Return the (x, y) coordinate for the center point of the cell that contains the specified text.  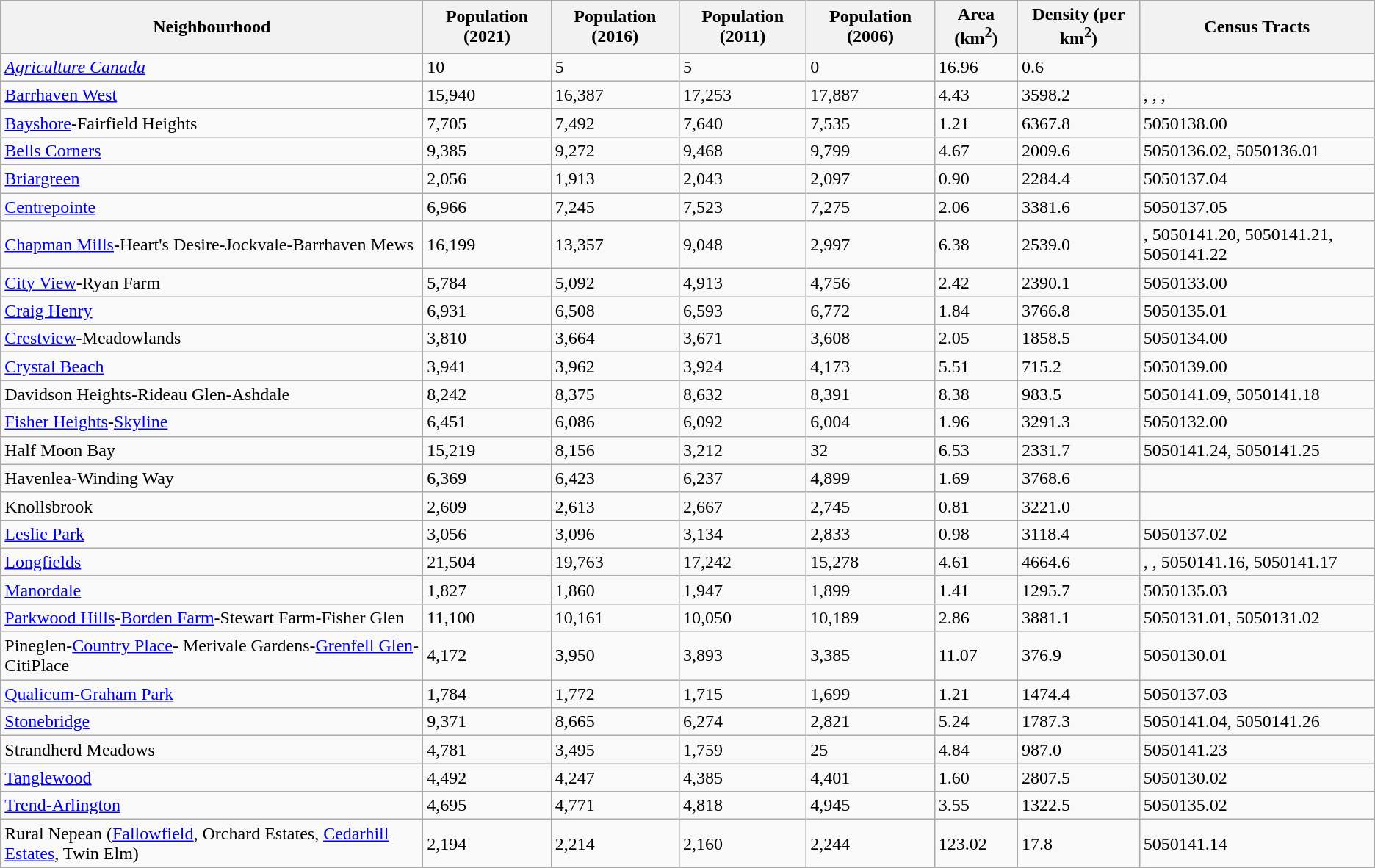
6,237 (742, 478)
17,887 (870, 95)
7,245 (615, 207)
4664.6 (1079, 562)
1295.7 (1079, 590)
5050141.14 (1257, 843)
1,784 (487, 694)
6,092 (742, 422)
5050130.02 (1257, 778)
10,161 (615, 618)
5050134.00 (1257, 339)
Manordale (212, 590)
6,593 (742, 311)
2,214 (615, 843)
17,242 (742, 562)
Density (per km2) (1079, 27)
10 (487, 67)
9,272 (615, 151)
17.8 (1079, 843)
6,086 (615, 422)
1.41 (975, 590)
5050131.01, 5050131.02 (1257, 618)
Half Moon Bay (212, 450)
10,189 (870, 618)
1474.4 (1079, 694)
1,772 (615, 694)
2539.0 (1079, 245)
9,799 (870, 151)
8,375 (615, 394)
21,504 (487, 562)
Fisher Heights-Skyline (212, 422)
1787.3 (1079, 722)
3,212 (742, 450)
Neighbourhood (212, 27)
2,821 (870, 722)
6,451 (487, 422)
1322.5 (1079, 806)
5050135.02 (1257, 806)
9,371 (487, 722)
15,278 (870, 562)
3,664 (615, 339)
Knollsbrook (212, 506)
3768.6 (1079, 478)
16.96 (975, 67)
2.86 (975, 618)
Craig Henry (212, 311)
3,134 (742, 534)
Qualicum-Graham Park (212, 694)
7,492 (615, 123)
4,385 (742, 778)
6,369 (487, 478)
Bayshore-Fairfield Heights (212, 123)
3,893 (742, 657)
5050137.02 (1257, 534)
2009.6 (1079, 151)
3.55 (975, 806)
4,913 (742, 283)
Strandherd Meadows (212, 750)
5050138.00 (1257, 123)
123.02 (975, 843)
8.38 (975, 394)
Trend-Arlington (212, 806)
Census Tracts (1257, 27)
Crystal Beach (212, 366)
Agriculture Canada (212, 67)
Havenlea-Winding Way (212, 478)
Tanglewood (212, 778)
Rural Nepean (Fallowfield, Orchard Estates, Cedarhill Estates, Twin Elm) (212, 843)
4,492 (487, 778)
3381.6 (1079, 207)
1858.5 (1079, 339)
5050141.09, 5050141.18 (1257, 394)
6,274 (742, 722)
7,535 (870, 123)
Leslie Park (212, 534)
2807.5 (1079, 778)
Barrhaven West (212, 95)
5050130.01 (1257, 657)
4,771 (615, 806)
5050135.03 (1257, 590)
3,608 (870, 339)
6,508 (615, 311)
4,172 (487, 657)
8,391 (870, 394)
5,092 (615, 283)
7,523 (742, 207)
1,860 (615, 590)
1.60 (975, 778)
6,966 (487, 207)
25 (870, 750)
3,924 (742, 366)
1,715 (742, 694)
987.0 (1079, 750)
3881.1 (1079, 618)
5050139.00 (1257, 366)
5050141.23 (1257, 750)
2390.1 (1079, 283)
4,695 (487, 806)
6.53 (975, 450)
4,899 (870, 478)
1,947 (742, 590)
3,385 (870, 657)
16,199 (487, 245)
1,699 (870, 694)
13,357 (615, 245)
3598.2 (1079, 95)
5050141.04, 5050141.26 (1257, 722)
5050137.03 (1257, 694)
2,043 (742, 179)
5050136.02, 5050136.01 (1257, 151)
3,096 (615, 534)
8,632 (742, 394)
9,385 (487, 151)
376.9 (1079, 657)
3221.0 (1079, 506)
9,468 (742, 151)
6.38 (975, 245)
4.84 (975, 750)
7,640 (742, 123)
5.24 (975, 722)
0.6 (1079, 67)
2,056 (487, 179)
3,056 (487, 534)
Population (2006) (870, 27)
9,048 (742, 245)
6,772 (870, 311)
0.98 (975, 534)
5050135.01 (1257, 311)
1.84 (975, 311)
Centrepointe (212, 207)
Population (2011) (742, 27)
2.05 (975, 339)
2,097 (870, 179)
2,194 (487, 843)
2,997 (870, 245)
Population (2016) (615, 27)
Area (km2) (975, 27)
0 (870, 67)
983.5 (1079, 394)
5050137.04 (1257, 179)
5.51 (975, 366)
3,671 (742, 339)
4,173 (870, 366)
32 (870, 450)
2,609 (487, 506)
4,781 (487, 750)
1.69 (975, 478)
5,784 (487, 283)
Parkwood Hills-Borden Farm-Stewart Farm-Fisher Glen (212, 618)
8,156 (615, 450)
3766.8 (1079, 311)
6367.8 (1079, 123)
2,244 (870, 843)
3,950 (615, 657)
Briargreen (212, 179)
1,913 (615, 179)
7,275 (870, 207)
2,160 (742, 843)
17,253 (742, 95)
Davidson Heights-Rideau Glen-Ashdale (212, 394)
5050133.00 (1257, 283)
3,495 (615, 750)
Bells Corners (212, 151)
2331.7 (1079, 450)
0.81 (975, 506)
1.96 (975, 422)
11.07 (975, 657)
2284.4 (1079, 179)
16,387 (615, 95)
Stonebridge (212, 722)
4,945 (870, 806)
5050132.00 (1257, 422)
Crestview-Meadowlands (212, 339)
1,827 (487, 590)
Longfields (212, 562)
8,665 (615, 722)
4,818 (742, 806)
1,899 (870, 590)
5050141.24, 5050141.25 (1257, 450)
4,247 (615, 778)
11,100 (487, 618)
6,423 (615, 478)
10,050 (742, 618)
4.43 (975, 95)
15,940 (487, 95)
3291.3 (1079, 422)
5050137.05 (1257, 207)
2,613 (615, 506)
6,931 (487, 311)
2,745 (870, 506)
6,004 (870, 422)
, , , (1257, 95)
, , 5050141.16, 5050141.17 (1257, 562)
3,810 (487, 339)
4,756 (870, 283)
Chapman Mills-Heart's Desire-Jockvale-Barrhaven Mews (212, 245)
2,667 (742, 506)
715.2 (1079, 366)
1,759 (742, 750)
, 5050141.20, 5050141.21, 5050141.22 (1257, 245)
Population (2021) (487, 27)
4.67 (975, 151)
City View-Ryan Farm (212, 283)
8,242 (487, 394)
3,941 (487, 366)
2,833 (870, 534)
Pineglen-Country Place- Merivale Gardens-Grenfell Glen-CitiPlace (212, 657)
3,962 (615, 366)
2.42 (975, 283)
0.90 (975, 179)
15,219 (487, 450)
2.06 (975, 207)
3118.4 (1079, 534)
7,705 (487, 123)
19,763 (615, 562)
4.61 (975, 562)
4,401 (870, 778)
